From the cell containing the given text, extract its center point as (x, y) coordinate. 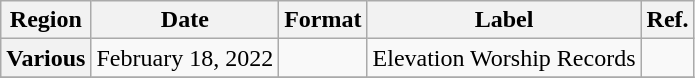
Label (504, 20)
February 18, 2022 (185, 58)
Elevation Worship Records (504, 58)
Region (46, 20)
Various (46, 58)
Format (323, 20)
Date (185, 20)
Ref. (668, 20)
